Determine the [X, Y] coordinate at the center of the cell enclosing the given text.  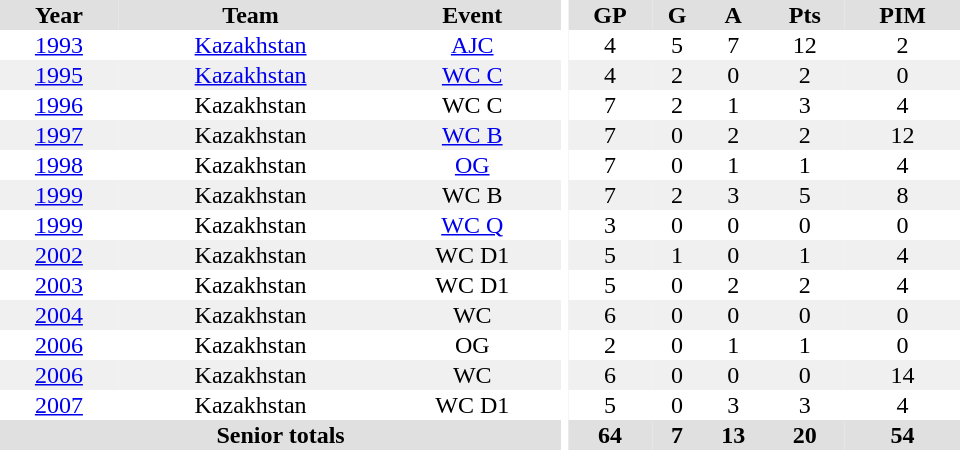
Senior totals [280, 435]
Year [59, 15]
13 [733, 435]
1995 [59, 75]
AJC [472, 45]
64 [610, 435]
1993 [59, 45]
20 [804, 435]
8 [902, 195]
54 [902, 435]
Pts [804, 15]
G [677, 15]
Event [472, 15]
PIM [902, 15]
2004 [59, 315]
2007 [59, 405]
GP [610, 15]
2002 [59, 255]
Team [251, 15]
1998 [59, 165]
WC Q [472, 225]
1997 [59, 135]
A [733, 15]
1996 [59, 105]
14 [902, 375]
2003 [59, 285]
